Search for the cell housing the specified text and yield its [X, Y] center coordinate. 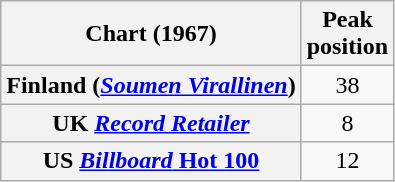
Peakposition [347, 34]
38 [347, 85]
UK Record Retailer [151, 123]
US Billboard Hot 100 [151, 161]
12 [347, 161]
8 [347, 123]
Chart (1967) [151, 34]
Finland (Soumen Virallinen) [151, 85]
